For the text-containing cell, return its midpoint in [X, Y] coordinate format. 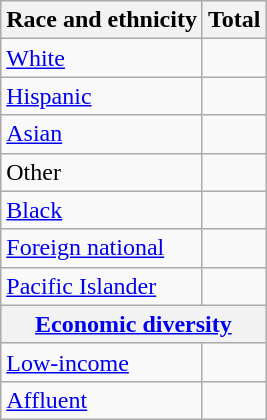
Total [234, 20]
Black [102, 210]
White [102, 58]
Low-income [102, 362]
Pacific Islander [102, 286]
Hispanic [102, 96]
Affluent [102, 400]
Other [102, 172]
Foreign national [102, 248]
Race and ethnicity [102, 20]
Economic diversity [134, 324]
Asian [102, 134]
